Determine the [x, y] coordinate at the center of the cell enclosing the given text.  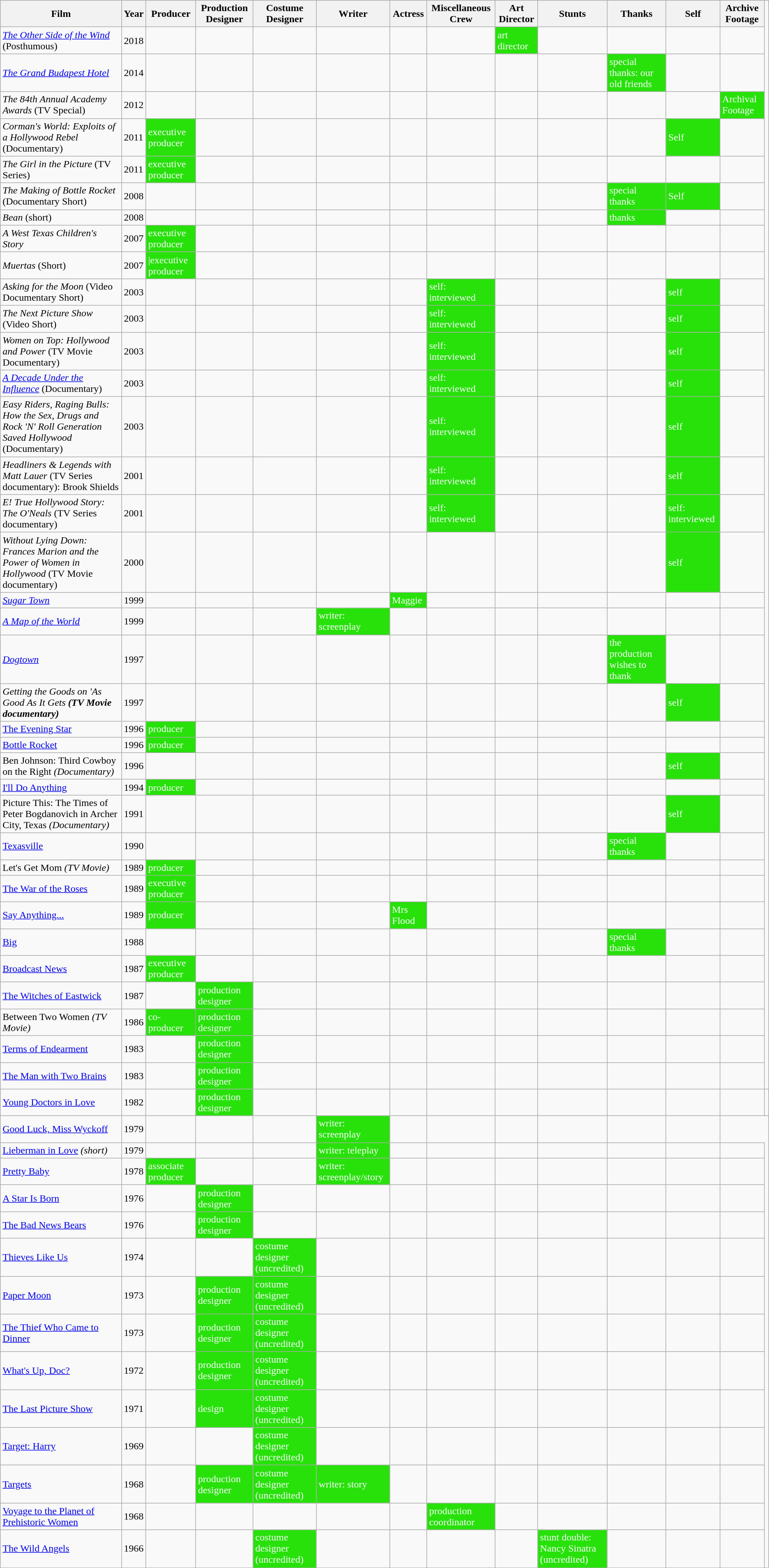
2000 [134, 562]
|executive producer [171, 265]
1990 [134, 846]
Let's Get Mom (TV Movie) [61, 867]
A Star Is Born [61, 1198]
The Other Side of the Wind (Posthumous) [61, 40]
1966 [134, 1549]
1978 [134, 1172]
stunt double: Nancy Sinatra (uncredited) [573, 1549]
Producer [171, 14]
The Girl in the Picture (TV Series) [61, 169]
writer: teleplay [353, 1150]
Film [61, 14]
The 84th Annual Academy Awards (TV Special) [61, 105]
Young Doctors in Love [61, 1103]
Bean (short) [61, 217]
1971 [134, 1409]
Costume Designer [285, 14]
Dogtown [61, 659]
The Witches of Eastwick [61, 996]
Muertas (Short) [61, 265]
associate producer [171, 1172]
The Evening Star [61, 729]
Art Director [517, 14]
The Grand Budapest Hotel [61, 73]
Without Lying Down: Frances Marion and the Power of Women in Hollywood (TV Movie documentary) [61, 562]
The Making of Bottle Rocket (Documentary Short) [61, 196]
co-producer [171, 1022]
Thieves Like Us [61, 1257]
Target: Harry [61, 1446]
Pretty Baby [61, 1172]
Writer [353, 14]
2018 [134, 40]
Sugar Town [61, 600]
Good Luck, Miss Wyckoff [61, 1129]
special thanks: our old friends [637, 73]
Women on Top: Hollywood and Power (TV Movie Documentary) [61, 351]
E! True Hollywood Story: The O'Neals (TV Series documentary) [61, 513]
Archival Footage [742, 105]
The Bad News Bears [61, 1225]
Targets [61, 1484]
1988 [134, 942]
the production wishes to thank [637, 659]
Thanks [637, 14]
2014 [134, 73]
The Man with Two Brains [61, 1075]
art director [517, 40]
Corman's World: Exploits of a Hollywood Rebel (Documentary) [61, 137]
1974 [134, 1257]
A Map of the World [61, 621]
Mrs Flood [408, 915]
Ben Johnson: Third Cowboy on the Right (Documentary) [61, 766]
2012 [134, 105]
Terms of Endearment [61, 1049]
Year [134, 14]
Headliners & Legends with Matt Lauer (TV Series documentary): Brook Shields [61, 476]
thanks [637, 217]
What's Up, Doc? [61, 1371]
1969 [134, 1446]
Miscellaneous Crew [461, 14]
Voyage to the Planet of Prehistoric Women [61, 1517]
1972 [134, 1371]
Picture This: The Times of Peter Bogdanovich in Archer City, Texas (Documentary) [61, 814]
Texasville [61, 846]
The War of the Roses [61, 889]
The Next Picture Show (Video Short) [61, 319]
1994 [134, 787]
Broadcast News [61, 969]
writer: story [353, 1484]
Stunts [573, 14]
Actress [408, 14]
Say Anything... [61, 915]
Big [61, 942]
Getting the Goods on 'As Good As It Gets (TV Movie documentary) [61, 702]
1982 [134, 1103]
I'll Do Anything [61, 787]
Archive Footage [742, 14]
Maggie [408, 600]
Easy Riders, Raging Bulls: How the Sex, Drugs and Rock 'N' Roll Generation Saved Hollywood (Documentary) [61, 427]
The Wild Angels [61, 1549]
design [224, 1409]
The Last Picture Show [61, 1409]
Bottle Rocket [61, 745]
A Decade Under the Influence (Documentary) [61, 384]
Lieberman in Love (short) [61, 1150]
Paper Moon [61, 1295]
Asking for the Moon (Video Documentary Short) [61, 292]
1991 [134, 814]
A West Texas Children's Story [61, 238]
Production Designer [224, 14]
1986 [134, 1022]
The Thief Who Came to Dinner [61, 1333]
Between Two Women (TV Movie) [61, 1022]
writer: screenplay/story [353, 1172]
production coordinator [461, 1517]
